Scan for the cell matching the given text and deliver its (X, Y) coordinate at center. 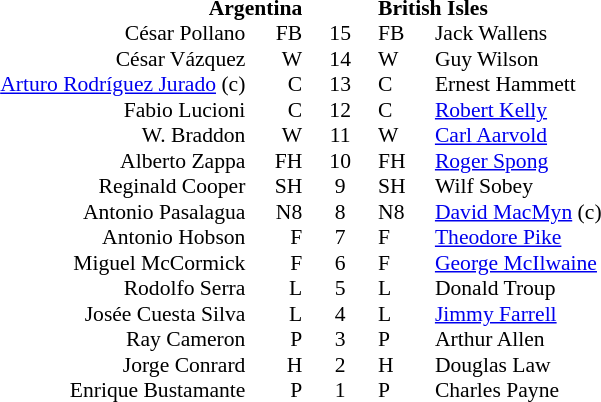
2 (340, 365)
12 (340, 110)
8 (340, 212)
5 (340, 289)
4 (340, 314)
10 (340, 161)
6 (340, 263)
3 (340, 339)
13 (340, 85)
11 (340, 135)
7 (340, 237)
14 (340, 59)
9 (340, 187)
15 (340, 33)
